Pinpoint the cell where the given text exists, returning its [x, y] midpoint coordinate. 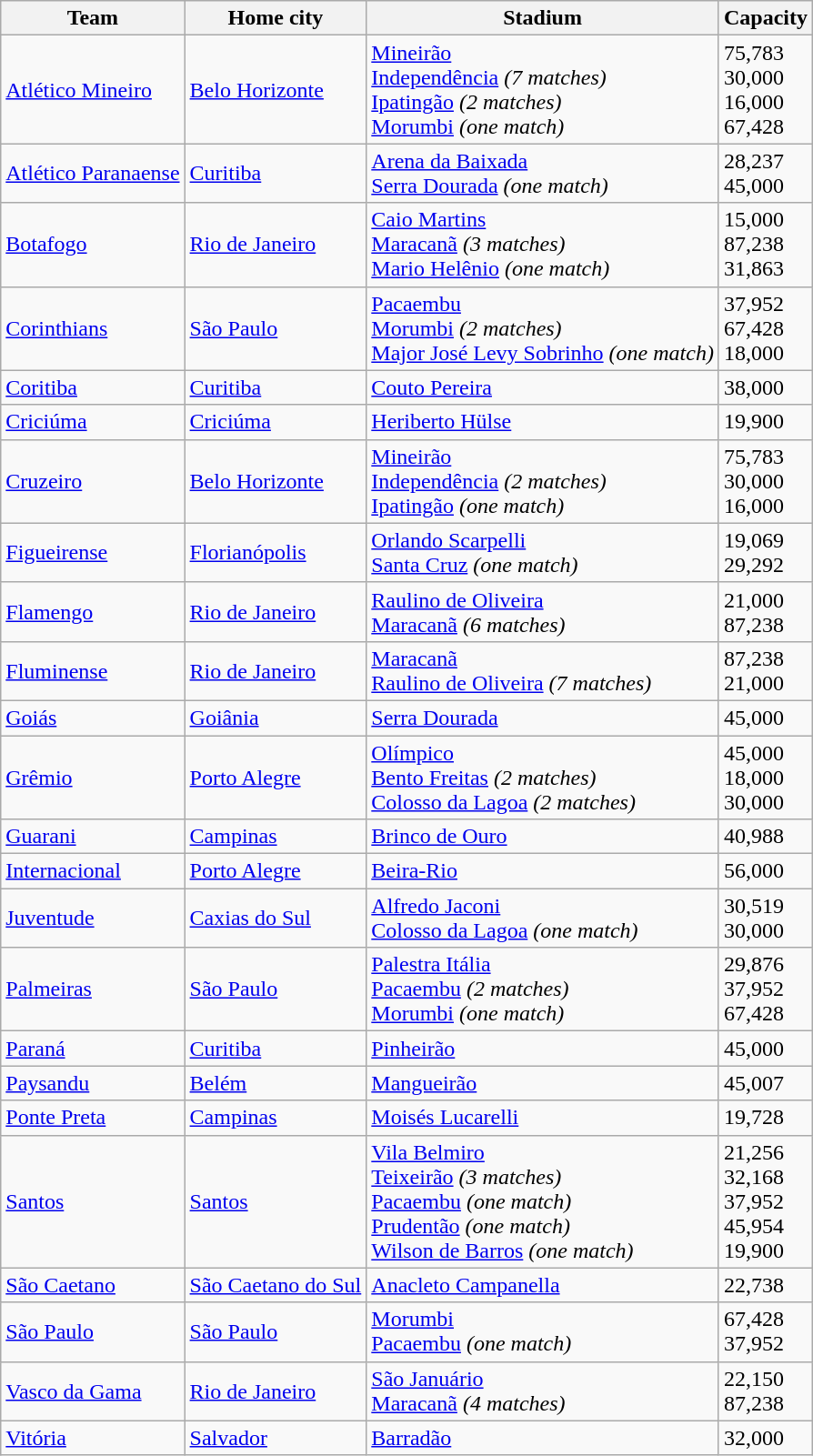
Serra Dourada [543, 718]
Morumbi Pacaembu (one match) [543, 1331]
MaracanãRaulino de Oliveira (7 matches) [543, 671]
Flamengo [93, 611]
19,900 [766, 422]
22,150 87,238 [766, 1391]
Internacional [93, 871]
Corinthians [93, 328]
37,95267,42818,000 [766, 328]
40,988 [766, 837]
Moisés Lucarelli [543, 1118]
Mangueirão [543, 1083]
Brinco de Ouro [543, 837]
Belém [276, 1083]
Grêmio [93, 777]
São Caetano do Sul [276, 1285]
Figueirense [93, 553]
67,428 37,952 [766, 1331]
Caxias do Sul [276, 919]
Arena da BaixadaSerra Dourada (one match) [543, 173]
Beira-Rio [543, 871]
30,51930,000 [766, 919]
Raulino de OliveiraMaracanã (6 matches) [543, 611]
19,728 [766, 1118]
56,000 [766, 871]
Barradão [543, 1438]
Ponte Preta [93, 1118]
MineirãoIndependência (7 matches) Ipatingão (2 matches)Morumbi (one match) [543, 89]
75,78330,00016,000 67,428 [766, 89]
Vila Belmiro Teixeirão (3 matches)Pacaembu (one match)Prudentão (one match)Wilson de Barros (one match) [543, 1201]
Palmeiras [93, 989]
Stadium [543, 18]
Capacity [766, 18]
Vasco da Gama [93, 1391]
Florianópolis [276, 553]
45,007 [766, 1083]
29,87637,95267,428 [766, 989]
Fluminense [93, 671]
Paraná [93, 1049]
Palestra ItáliaPacaembu (2 matches)Morumbi (one match) [543, 989]
Juventude [93, 919]
45,00018,00030,000 [766, 777]
Home city [276, 18]
Botafogo [93, 245]
Caio MartinsMaracanã (3 matches) Mario Helênio (one match) [543, 245]
OlímpicoBento Freitas (2 matches)Colosso da Lagoa (2 matches) [543, 777]
21,00087,238 [766, 611]
Orlando ScarpelliSanta Cruz (one match) [543, 553]
MineirãoIndependência (2 matches) Ipatingão (one match) [543, 481]
Paysandu [93, 1083]
Goiás [93, 718]
21,256 32,16837,95245,95419,900 [766, 1201]
Alfredo JaconiColosso da Lagoa (one match) [543, 919]
São Januário Maracanã (4 matches) [543, 1391]
Vitória [93, 1438]
38,000 [766, 387]
28,23745,000 [766, 173]
19,06929,292 [766, 553]
Guarani [93, 837]
Pinheirão [543, 1049]
PacaembuMorumbi (2 matches)Major José Levy Sobrinho (one match) [543, 328]
Coritiba [93, 387]
Salvador [276, 1438]
32,000 [766, 1438]
Team [93, 18]
Anacleto Campanella [543, 1285]
15,000 87,23831,863 [766, 245]
Goiânia [276, 718]
Atlético Paranaense [93, 173]
São Caetano [93, 1285]
Heriberto Hülse [543, 422]
Cruzeiro [93, 481]
22,738 [766, 1285]
Couto Pereira [543, 387]
Atlético Mineiro [93, 89]
75,78330,000 16,000 [766, 481]
87,23821,000 [766, 671]
